For the text-containing cell, return its midpoint in (X, Y) coordinate format. 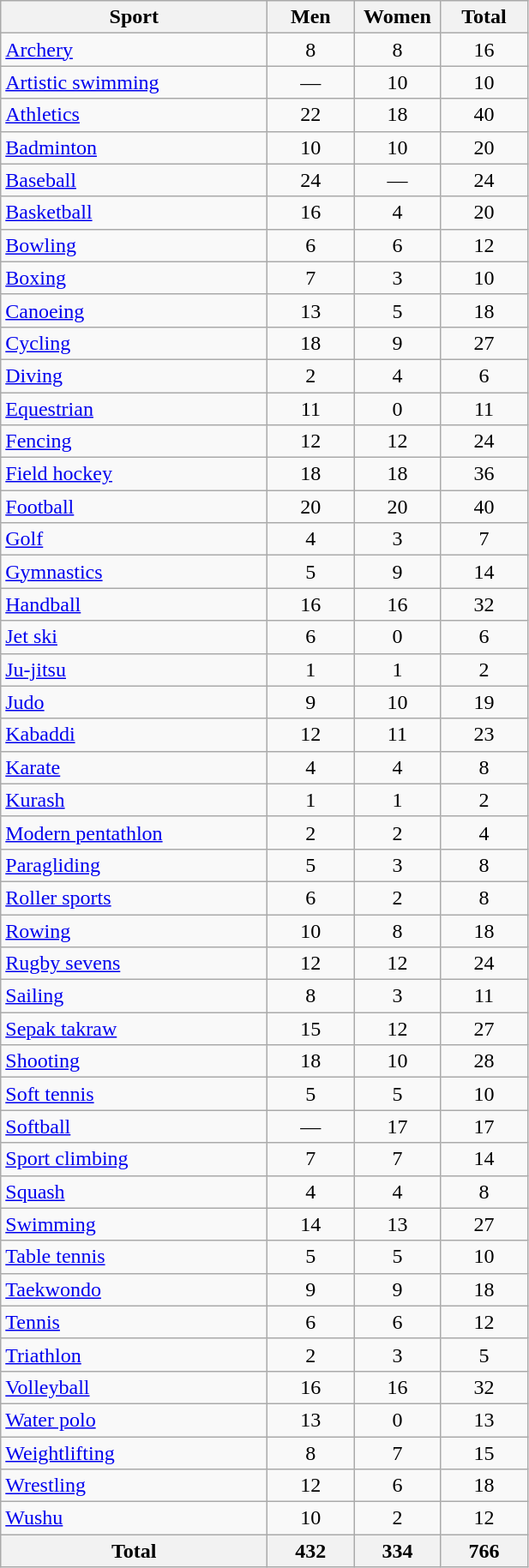
Weightlifting (134, 1453)
Equestrian (134, 409)
Taekwondo (134, 1289)
Kabaddi (134, 735)
Diving (134, 375)
Athletics (134, 115)
Swimming (134, 1224)
Tennis (134, 1322)
Wushu (134, 1518)
Field hockey (134, 474)
Rowing (134, 930)
Cycling (134, 343)
Artistic swimming (134, 82)
Wrestling (134, 1486)
Women (398, 17)
Fencing (134, 442)
Sepak takraw (134, 1029)
Golf (134, 539)
334 (398, 1551)
Karate (134, 767)
Sailing (134, 996)
Judo (134, 702)
766 (484, 1551)
Softball (134, 1126)
22 (310, 115)
Triathlon (134, 1355)
Rugby sevens (134, 964)
Basketball (134, 213)
36 (484, 474)
28 (484, 1061)
Table tennis (134, 1257)
Bowling (134, 245)
Sport (134, 17)
Soft tennis (134, 1094)
19 (484, 702)
Squash (134, 1192)
Men (310, 17)
Modern pentathlon (134, 832)
Canoeing (134, 310)
Kurash (134, 800)
Ju-jitsu (134, 670)
Roller sports (134, 898)
Shooting (134, 1061)
Football (134, 507)
23 (484, 735)
Baseball (134, 180)
Archery (134, 50)
Gymnastics (134, 572)
Jet ski (134, 637)
Handball (134, 604)
Paragliding (134, 865)
Sport climbing (134, 1159)
Badminton (134, 147)
Water polo (134, 1420)
432 (310, 1551)
Boxing (134, 278)
Volleyball (134, 1387)
